For the text-containing cell, return its midpoint in (x, y) coordinate format. 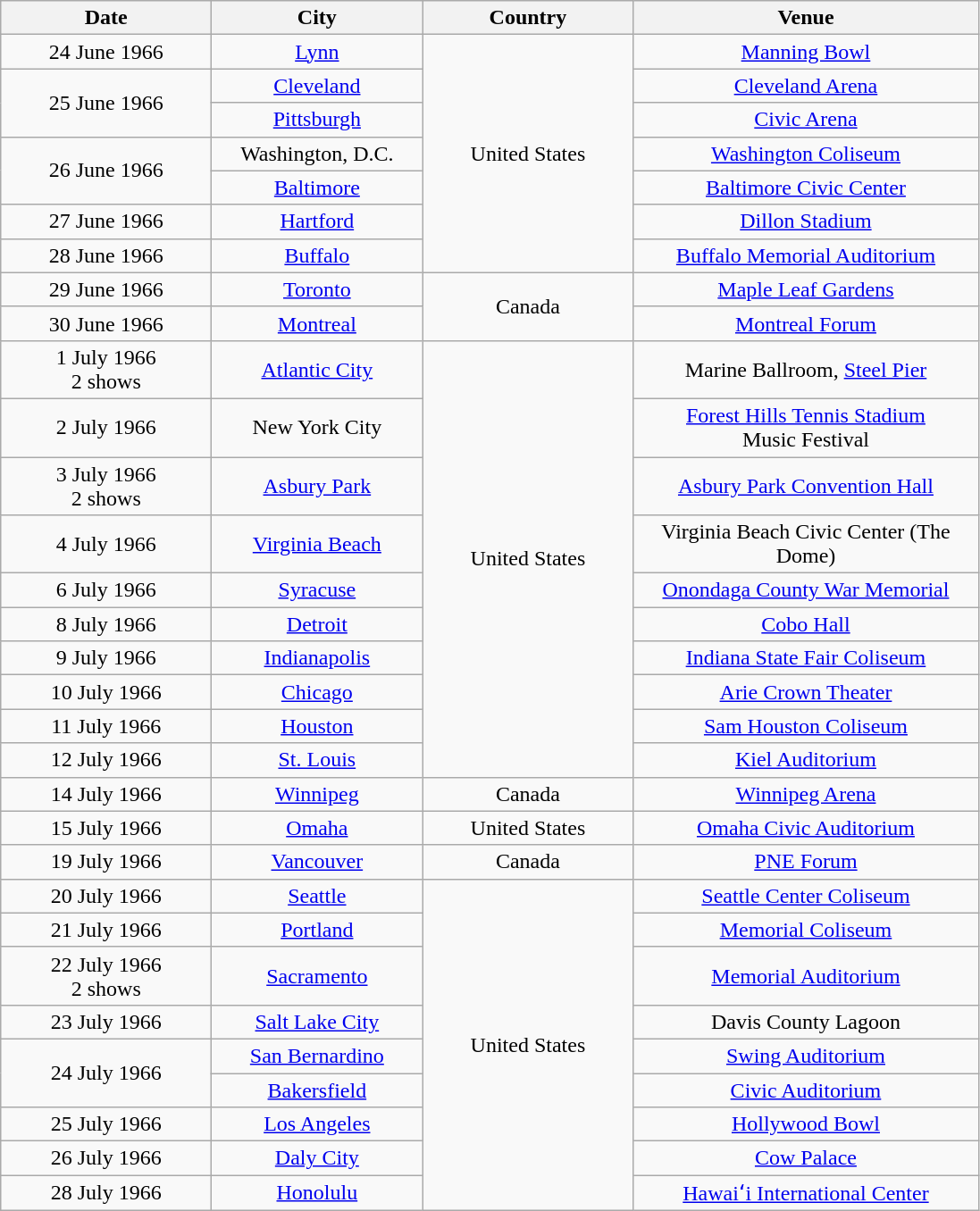
Honolulu (317, 1193)
26 June 1966 (106, 171)
Montreal (317, 323)
Indianapolis (317, 658)
6 July 1966 (106, 590)
Baltimore (317, 188)
20 July 1966 (106, 896)
Atlantic City (317, 370)
Pittsburgh (317, 120)
11 July 1966 (106, 726)
San Bernardino (317, 1056)
Omaha (317, 828)
Washington, D.C. (317, 154)
Davis County Lagoon (806, 1022)
4 July 1966 (106, 545)
Memorial Auditorium (806, 975)
PNE Forum (806, 862)
21 July 1966 (106, 930)
15 July 1966 (106, 828)
Winnipeg (317, 794)
Seattle Center Coliseum (806, 896)
Cow Palace (806, 1158)
Kiel Auditorium (806, 760)
Daly City (317, 1158)
Vancouver (317, 862)
Cleveland (317, 86)
8 July 1966 (106, 624)
Country (528, 18)
25 June 1966 (106, 103)
Memorial Coliseum (806, 930)
Onondaga County War Memorial (806, 590)
Montreal Forum (806, 323)
10 July 1966 (106, 692)
Omaha Civic Auditorium (806, 828)
Asbury Park (317, 486)
2 July 1966 (106, 427)
Buffalo Memorial Auditorium (806, 255)
23 July 1966 (106, 1022)
24 July 1966 (106, 1073)
Sam Houston Coliseum (806, 726)
Chicago (317, 692)
24 June 1966 (106, 52)
Salt Lake City (317, 1022)
Syracuse (317, 590)
25 July 1966 (106, 1124)
Hartford (317, 221)
Civic Arena (806, 120)
Swing Auditorium (806, 1056)
29 June 1966 (106, 289)
City (317, 18)
Civic Auditorium (806, 1090)
Bakersfield (317, 1090)
27 June 1966 (106, 221)
Washington Coliseum (806, 154)
Virginia Beach (317, 545)
Dillon Stadium (806, 221)
Date (106, 18)
Winnipeg Arena (806, 794)
Toronto (317, 289)
Hawaiʻi International Center (806, 1193)
Cleveland Arena (806, 86)
Forest Hills Tennis StadiumMusic Festival (806, 427)
1 July 19662 shows (106, 370)
Indiana State Fair Coliseum (806, 658)
Manning Bowl (806, 52)
New York City (317, 427)
Portland (317, 930)
Baltimore Civic Center (806, 188)
28 July 1966 (106, 1193)
Asbury Park Convention Hall (806, 486)
30 June 1966 (106, 323)
Arie Crown Theater (806, 692)
19 July 1966 (106, 862)
Houston (317, 726)
Marine Ballroom, Steel Pier (806, 370)
Virginia Beach Civic Center (The Dome) (806, 545)
26 July 1966 (106, 1158)
Cobo Hall (806, 624)
Sacramento (317, 975)
Maple Leaf Gardens (806, 289)
Buffalo (317, 255)
14 July 1966 (106, 794)
9 July 1966 (106, 658)
Lynn (317, 52)
Detroit (317, 624)
3 July 19662 shows (106, 486)
Venue (806, 18)
22 July 19662 shows (106, 975)
12 July 1966 (106, 760)
Los Angeles (317, 1124)
28 June 1966 (106, 255)
Hollywood Bowl (806, 1124)
St. Louis (317, 760)
Seattle (317, 896)
